Output the (x, y) coordinate of the center of the cell containing the given text.  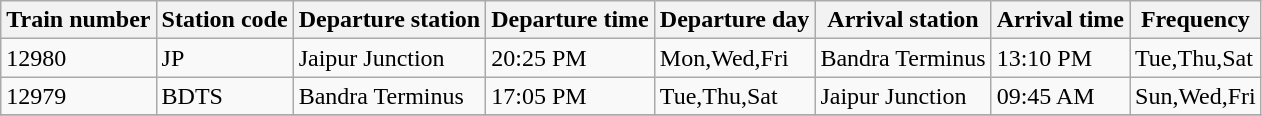
17:05 PM (570, 96)
13:10 PM (1060, 58)
Mon,Wed,Fri (734, 58)
Sun,Wed,Fri (1196, 96)
Station code (224, 20)
Frequency (1196, 20)
12979 (78, 96)
Departure day (734, 20)
09:45 AM (1060, 96)
12980 (78, 58)
Arrival station (903, 20)
Departure time (570, 20)
JP (224, 58)
Arrival time (1060, 20)
Departure station (390, 20)
Train number (78, 20)
BDTS (224, 96)
20:25 PM (570, 58)
